Detect which cell encompasses the target text, then output its (x, y) center coordinate. 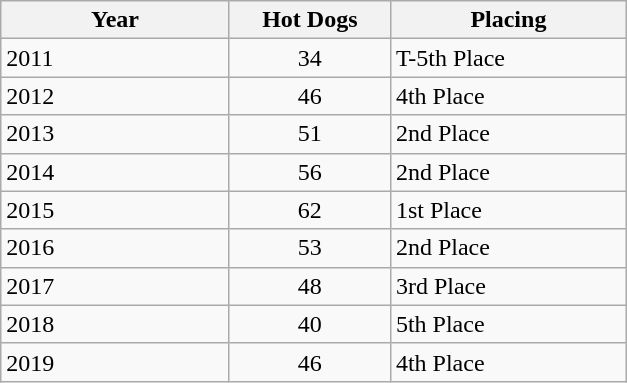
2011 (116, 58)
2012 (116, 96)
62 (310, 210)
2014 (116, 172)
40 (310, 324)
2018 (116, 324)
5th Place (508, 324)
53 (310, 248)
3rd Place (508, 286)
2015 (116, 210)
2019 (116, 362)
51 (310, 134)
2013 (116, 134)
2016 (116, 248)
Year (116, 20)
Hot Dogs (310, 20)
Placing (508, 20)
48 (310, 286)
2017 (116, 286)
T-5th Place (508, 58)
56 (310, 172)
1st Place (508, 210)
34 (310, 58)
